Return the [X, Y] coordinate for the center point of the cell that contains the specified text.  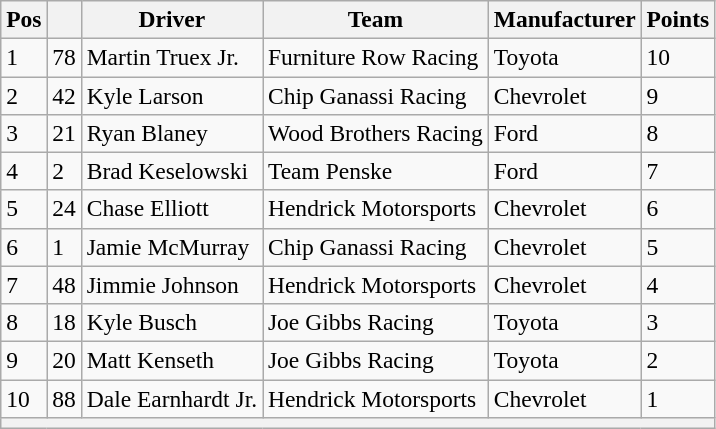
78 [64, 57]
18 [64, 322]
Chase Elliott [172, 209]
24 [64, 209]
Kyle Busch [172, 322]
48 [64, 285]
Driver [172, 19]
42 [64, 95]
88 [64, 398]
Team Penske [376, 171]
Wood Brothers Racing [376, 133]
Manufacturer [564, 19]
Matt Kenseth [172, 360]
Kyle Larson [172, 95]
Pos [24, 19]
Jamie McMurray [172, 247]
Points [678, 19]
Team [376, 19]
Ryan Blaney [172, 133]
20 [64, 360]
Furniture Row Racing [376, 57]
Brad Keselowski [172, 171]
Martin Truex Jr. [172, 57]
Dale Earnhardt Jr. [172, 398]
21 [64, 133]
Jimmie Johnson [172, 285]
